Search for the cell housing the specified text and yield its [X, Y] center coordinate. 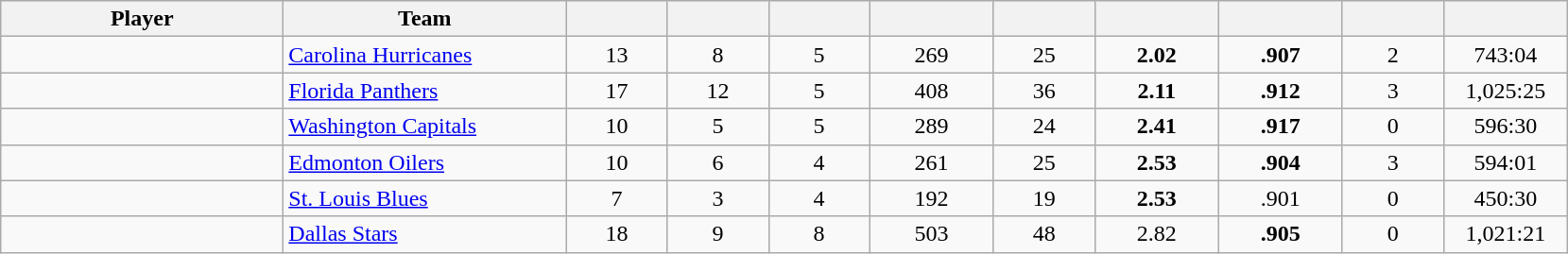
2 [1393, 55]
596:30 [1505, 127]
269 [932, 55]
2.02 [1157, 55]
261 [932, 162]
Edmonton Oilers [425, 162]
Team [425, 19]
.901 [1280, 198]
2.82 [1157, 234]
408 [932, 91]
594:01 [1505, 162]
450:30 [1505, 198]
743:04 [1505, 55]
.912 [1280, 91]
7 [616, 198]
Dallas Stars [425, 234]
13 [616, 55]
Washington Capitals [425, 127]
18 [616, 234]
17 [616, 91]
6 [718, 162]
2.11 [1157, 91]
Player [142, 19]
Florida Panthers [425, 91]
48 [1043, 234]
.904 [1280, 162]
.907 [1280, 55]
1,025:25 [1505, 91]
289 [932, 127]
St. Louis Blues [425, 198]
2.41 [1157, 127]
1,021:21 [1505, 234]
.917 [1280, 127]
Carolina Hurricanes [425, 55]
9 [718, 234]
36 [1043, 91]
24 [1043, 127]
19 [1043, 198]
503 [932, 234]
12 [718, 91]
.905 [1280, 234]
192 [932, 198]
